Output the (x, y) coordinate of the center of the cell containing the given text.  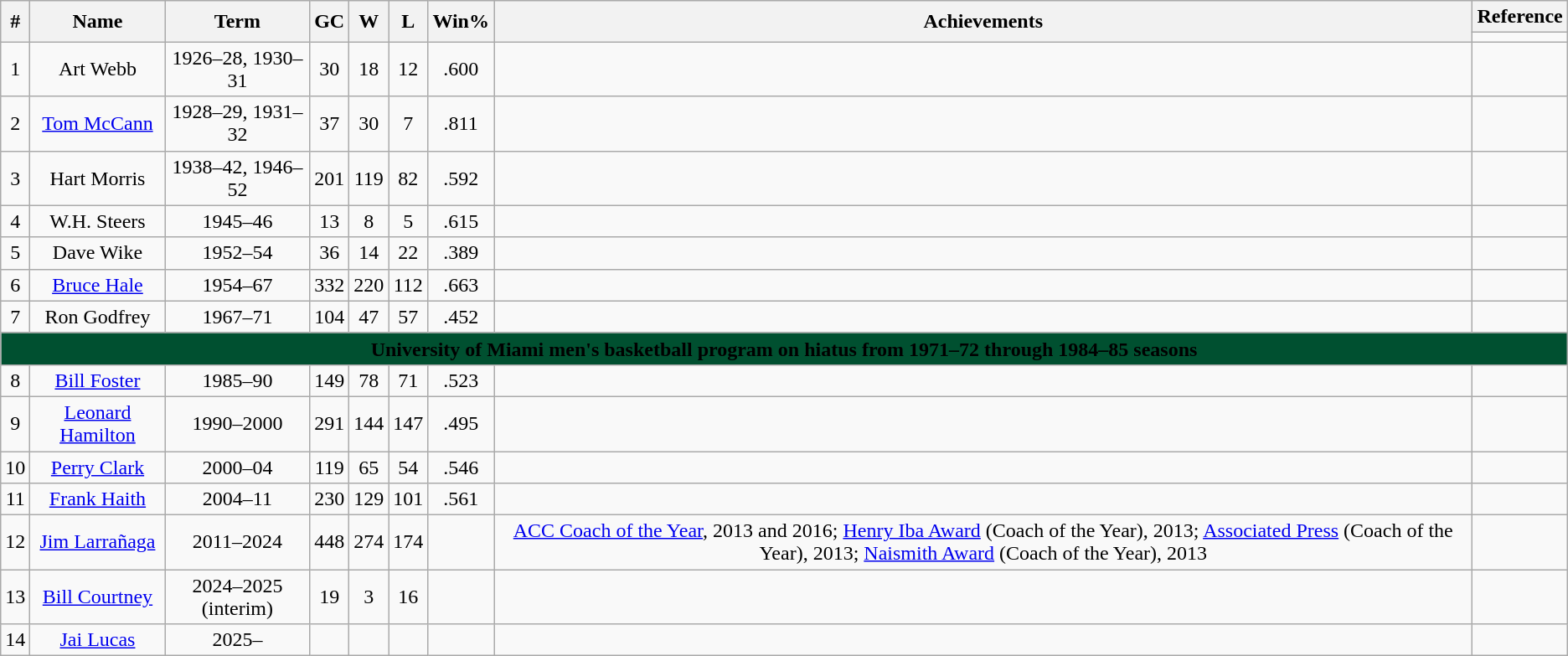
101 (409, 499)
37 (330, 124)
Tom McCann (97, 124)
230 (330, 499)
220 (369, 285)
1985–90 (238, 380)
82 (409, 178)
Ron Godfrey (97, 317)
18 (369, 69)
147 (409, 424)
149 (330, 380)
1938–42, 1946–52 (238, 178)
57 (409, 317)
Bill Courtney (97, 597)
Name (97, 22)
6 (15, 285)
1967–71 (238, 317)
22 (409, 253)
71 (409, 380)
.389 (461, 253)
Win% (461, 22)
Achievements (983, 22)
Jim Larrañaga (97, 543)
112 (409, 285)
.546 (461, 467)
2 (15, 124)
Reference (1519, 17)
.663 (461, 285)
144 (369, 424)
2025– (238, 640)
L (409, 22)
.600 (461, 69)
.452 (461, 317)
.811 (461, 124)
.495 (461, 424)
Bruce Hale (97, 285)
Art Webb (97, 69)
GC (330, 22)
4 (15, 221)
291 (330, 424)
65 (369, 467)
36 (330, 253)
1928–29, 1931–32 (238, 124)
Frank Haith (97, 499)
78 (369, 380)
Jai Lucas (97, 640)
448 (330, 543)
1952–54 (238, 253)
54 (409, 467)
19 (330, 597)
2011–2024 (238, 543)
W.H. Steers (97, 221)
.523 (461, 380)
9 (15, 424)
47 (369, 317)
University of Miami men's basketball program on hiatus from 1971–72 through 1984–85 seasons (784, 349)
Bill Foster (97, 380)
10 (15, 467)
1990–2000 (238, 424)
W (369, 22)
2024–2025 (interim) (238, 597)
Dave Wike (97, 253)
.615 (461, 221)
1 (15, 69)
1926–28, 1930–31 (238, 69)
201 (330, 178)
16 (409, 597)
2000–04 (238, 467)
2004–11 (238, 499)
274 (369, 543)
.592 (461, 178)
174 (409, 543)
1954–67 (238, 285)
129 (369, 499)
332 (330, 285)
Term (238, 22)
.561 (461, 499)
Leonard Hamilton (97, 424)
Hart Morris (97, 178)
Perry Clark (97, 467)
104 (330, 317)
11 (15, 499)
1945–46 (238, 221)
# (15, 22)
